Search for the cell housing the specified text and yield its [X, Y] center coordinate. 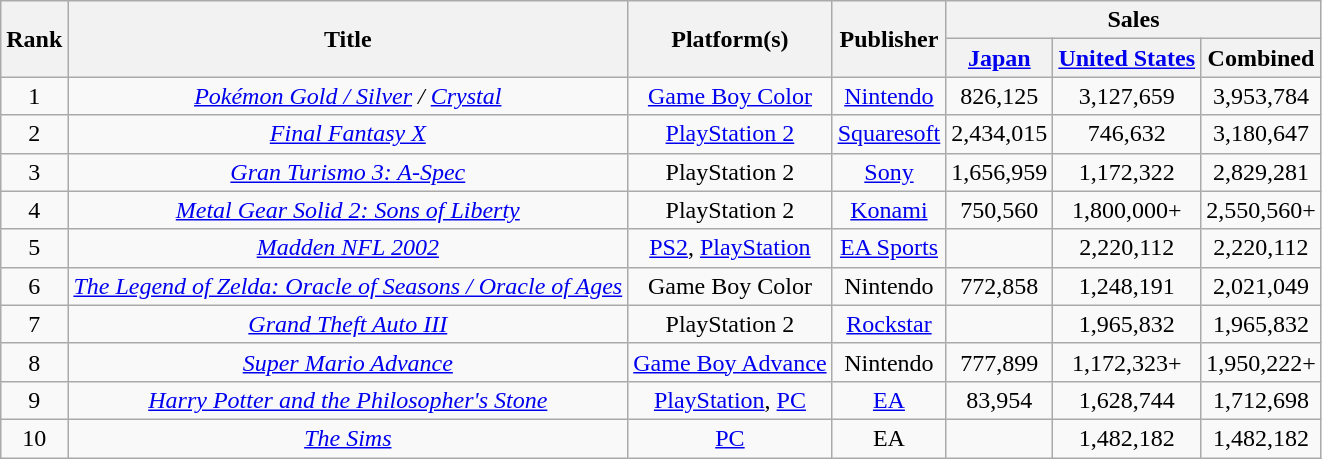
3,127,659 [1127, 96]
EA Sports [889, 248]
2,550,560+ [1262, 210]
5 [34, 248]
10 [34, 438]
Sales [1134, 20]
6 [34, 286]
1,800,000+ [1127, 210]
2 [34, 134]
826,125 [1000, 96]
1,712,698 [1262, 400]
Gran Turismo 3: A-Spec [348, 172]
Konami [889, 210]
1,628,744 [1127, 400]
The Sims [348, 438]
Metal Gear Solid 2: Sons of Liberty [348, 210]
Grand Theft Auto III [348, 324]
Super Mario Advance [348, 362]
Squaresoft [889, 134]
PC [730, 438]
746,632 [1127, 134]
8 [34, 362]
3,180,647 [1262, 134]
4 [34, 210]
Rockstar [889, 324]
83,954 [1000, 400]
1,172,323+ [1127, 362]
Combined [1262, 58]
Sony [889, 172]
Harry Potter and the Philosopher's Stone [348, 400]
2,021,049 [1262, 286]
1,656,959 [1000, 172]
Madden NFL 2002 [348, 248]
1 [34, 96]
1,950,222+ [1262, 362]
Publisher [889, 39]
Title [348, 39]
PlayStation, PC [730, 400]
The Legend of Zelda: Oracle of Seasons / Oracle of Ages [348, 286]
7 [34, 324]
United States [1127, 58]
Japan [1000, 58]
1,172,322 [1127, 172]
750,560 [1000, 210]
3 [34, 172]
772,858 [1000, 286]
Platform(s) [730, 39]
Rank [34, 39]
Game Boy Advance [730, 362]
Pokémon Gold / Silver / Crystal [348, 96]
777,899 [1000, 362]
Final Fantasy X [348, 134]
2,829,281 [1262, 172]
3,953,784 [1262, 96]
9 [34, 400]
2,434,015 [1000, 134]
PS2, PlayStation [730, 248]
1,248,191 [1127, 286]
